Extract the (X, Y) coordinate from the center of the cell holding the provided text.  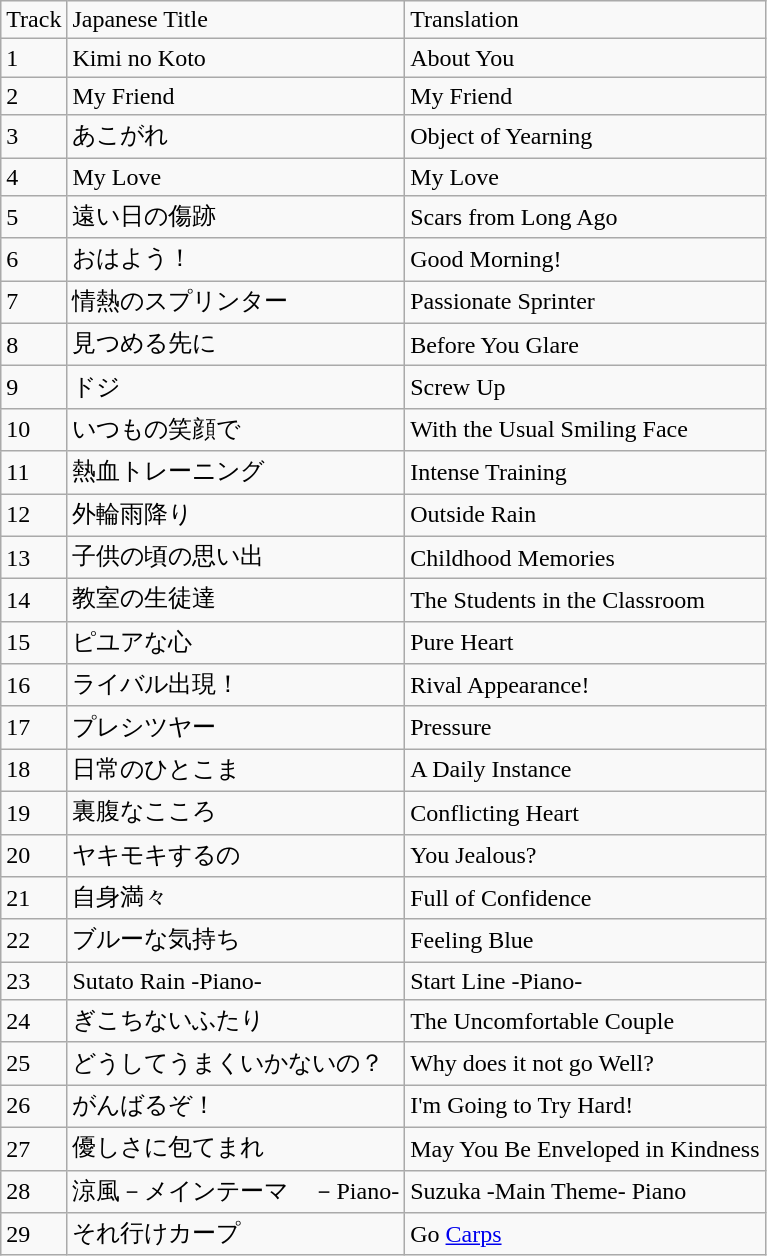
27 (34, 1148)
24 (34, 1022)
それ行けカープ (236, 1234)
Intense Training (585, 472)
Feeling Blue (585, 940)
ライバル出現！ (236, 686)
9 (34, 388)
22 (34, 940)
Passionate Sprinter (585, 302)
You Jealous? (585, 856)
5 (34, 218)
Why does it not go Well? (585, 1064)
Scars from Long Ago (585, 218)
17 (34, 728)
15 (34, 642)
あこがれ (236, 136)
優しさに包てまれ (236, 1148)
ヤキモキするの (236, 856)
7 (34, 302)
教室の生徒達 (236, 600)
19 (34, 812)
どうしてうまくいかないの？ (236, 1064)
11 (34, 472)
Full of Confidence (585, 898)
ドジ (236, 388)
おはよう！ (236, 260)
12 (34, 516)
20 (34, 856)
2 (34, 96)
Pure Heart (585, 642)
裏腹なこころ (236, 812)
日常のひとこま (236, 770)
Translation (585, 20)
涼風－メインテーマ －Piano- (236, 1192)
23 (34, 981)
ブルーな気持ち (236, 940)
Object of Yearning (585, 136)
ピユアな心 (236, 642)
28 (34, 1192)
情熱のスプリンター (236, 302)
21 (34, 898)
Before You Glare (585, 344)
With the Usual Smiling Face (585, 430)
Pressure (585, 728)
Childhood Memories (585, 558)
29 (34, 1234)
About You (585, 58)
May You Be Enveloped in Kindness (585, 1148)
Go Carps (585, 1234)
ぎこちないふたり (236, 1022)
Japanese Title (236, 20)
25 (34, 1064)
Track (34, 20)
26 (34, 1106)
14 (34, 600)
Outside Rain (585, 516)
Suzuka -Main Theme- Piano (585, 1192)
4 (34, 177)
16 (34, 686)
外輪雨降り (236, 516)
The Students in the Classroom (585, 600)
Good Morning! (585, 260)
Rival Appearance! (585, 686)
Conflicting Heart (585, 812)
A Daily Instance (585, 770)
熱血トレーニング (236, 472)
Screw Up (585, 388)
Sutato Rain -Piano- (236, 981)
3 (34, 136)
The Uncomfortable Couple (585, 1022)
Kimi no Koto (236, 58)
自身満々 (236, 898)
がんばるぞ！ (236, 1106)
6 (34, 260)
I'm Going to Try Hard! (585, 1106)
子供の頃の思い出 (236, 558)
遠い日の傷跡 (236, 218)
18 (34, 770)
10 (34, 430)
プレシツヤー (236, 728)
見つめる先に (236, 344)
Start Line -Piano- (585, 981)
いつもの笑顔で (236, 430)
13 (34, 558)
1 (34, 58)
8 (34, 344)
